Extract the [x, y] coordinate from the center of the cell holding the provided text.  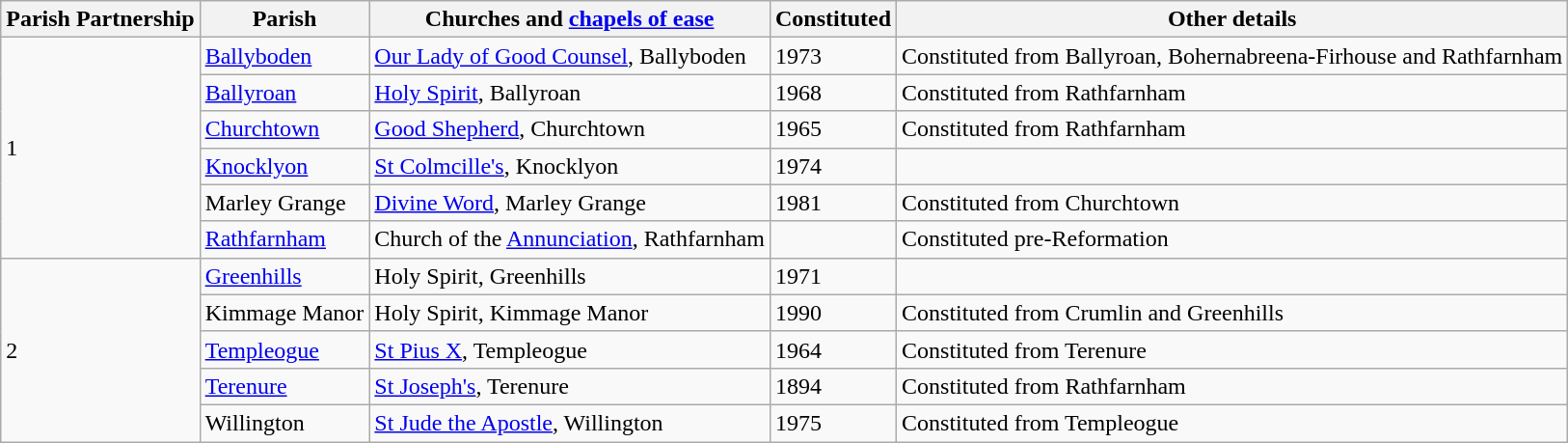
1975 [833, 423]
Our Lady of Good Counsel, Ballyboden [570, 56]
St Pius X, Templeogue [570, 349]
Constituted pre-Reformation [1232, 239]
Templeogue [284, 349]
Churches and chapels of ease [570, 19]
Divine Word, Marley Grange [570, 203]
Church of the Annunciation, Rathfarnham [570, 239]
1 [100, 148]
Churchtown [284, 129]
St Jude the Apostle, Willington [570, 423]
Willington [284, 423]
Rathfarnham [284, 239]
Constituted from Crumlin and Greenhills [1232, 313]
Good Shepherd, Churchtown [570, 129]
Greenhills [284, 276]
1971 [833, 276]
Holy Spirit, Ballyroan [570, 93]
Ballyboden [284, 56]
Holy Spirit, Greenhills [570, 276]
Kimmage Manor [284, 313]
2 [100, 349]
Constituted [833, 19]
Knocklyon [284, 166]
Terenure [284, 386]
Parish [284, 19]
Marley Grange [284, 203]
Constituted from Churchtown [1232, 203]
1894 [833, 386]
1965 [833, 129]
Constituted from Ballyroan, Bohernabreena-Firhouse and Rathfarnham [1232, 56]
Parish Partnership [100, 19]
1968 [833, 93]
Other details [1232, 19]
Holy Spirit, Kimmage Manor [570, 313]
1981 [833, 203]
1973 [833, 56]
Constituted from Terenure [1232, 349]
1974 [833, 166]
1990 [833, 313]
Ballyroan [284, 93]
St Colmcille's, Knocklyon [570, 166]
St Joseph's, Terenure [570, 386]
1964 [833, 349]
Constituted from Templeogue [1232, 423]
